Find where the given text appears and provide that cell's center as [x, y] coordinate. 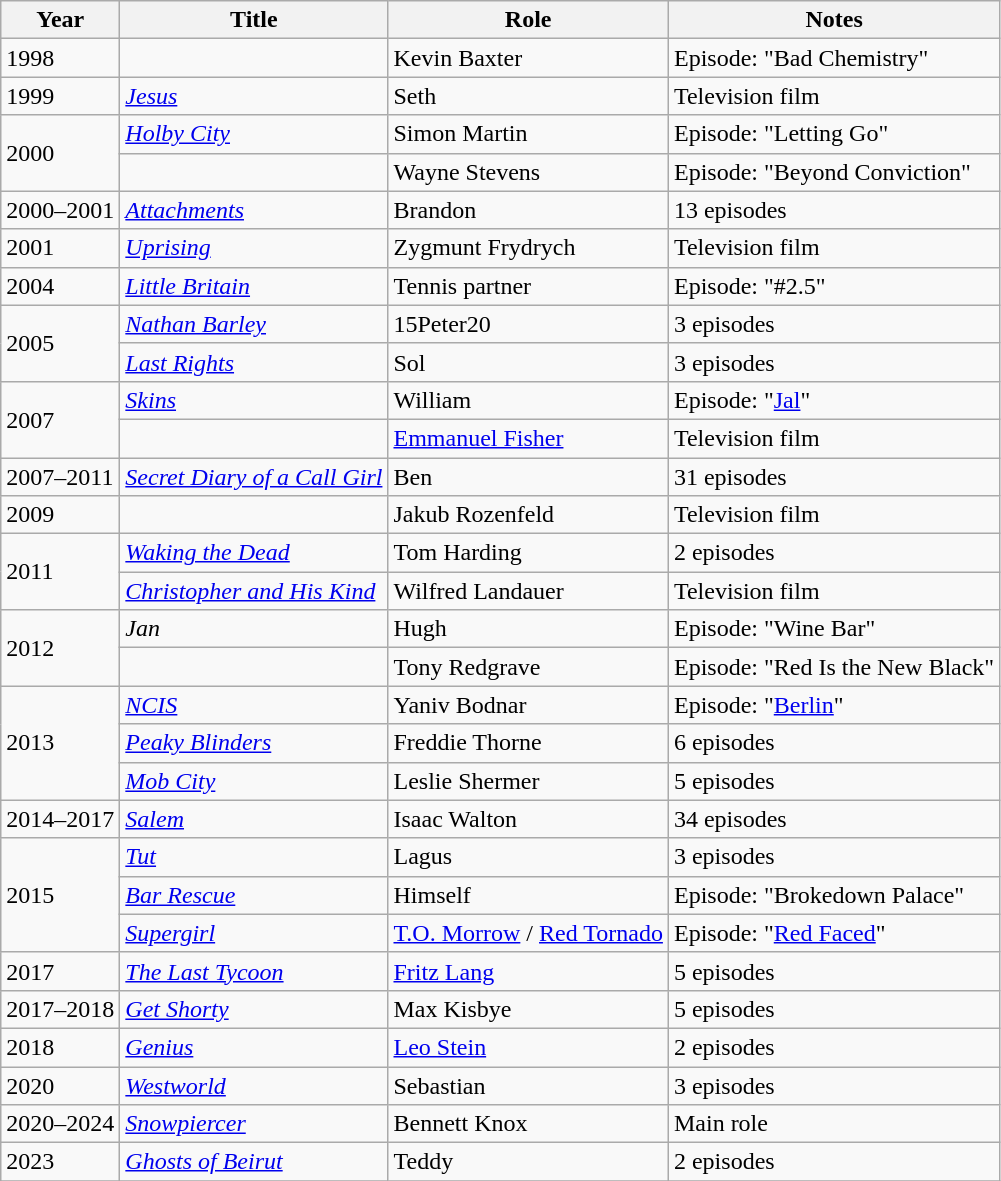
Episode: "Bad Chemistry" [834, 58]
Ben [528, 477]
The Last Tycoon [254, 971]
Simon Martin [528, 134]
2018 [60, 1047]
Hugh [528, 629]
Role [528, 20]
Secret Diary of a Call Girl [254, 477]
Kevin Baxter [528, 58]
2014–2017 [60, 819]
Nathan Barley [254, 324]
2012 [60, 648]
Jesus [254, 96]
Sebastian [528, 1085]
2007 [60, 419]
2020 [60, 1085]
Episode: "Beyond Conviction" [834, 172]
Westworld [254, 1085]
Bar Rescue [254, 895]
Jan [254, 629]
Lagus [528, 857]
Tom Harding [528, 553]
13 episodes [834, 210]
NCIS [254, 705]
Ghosts of Beirut [254, 1162]
2009 [60, 515]
Wilfred Landauer [528, 591]
Leslie Shermer [528, 781]
Jakub Rozenfeld [528, 515]
Yaniv Bodnar [528, 705]
31 episodes [834, 477]
Himself [528, 895]
Episode: "Red Faced" [834, 933]
2017 [60, 971]
2013 [60, 743]
Skins [254, 400]
Get Shorty [254, 1009]
Episode: "Brokedown Palace" [834, 895]
Fritz Lang [528, 971]
2023 [60, 1162]
2015 [60, 895]
Uprising [254, 248]
6 episodes [834, 743]
Peaky Blinders [254, 743]
Waking the Dead [254, 553]
Supergirl [254, 933]
2000–2001 [60, 210]
2001 [60, 248]
Bennett Knox [528, 1124]
Isaac Walton [528, 819]
Brandon [528, 210]
Wayne Stevens [528, 172]
Episode: "Berlin" [834, 705]
Freddie Thorne [528, 743]
Mob City [254, 781]
Sol [528, 362]
1998 [60, 58]
Christopher and His Kind [254, 591]
2011 [60, 572]
2000 [60, 153]
2017–2018 [60, 1009]
Holby City [254, 134]
Episode: "Wine Bar" [834, 629]
2005 [60, 343]
Episode: "Jal" [834, 400]
Year [60, 20]
15Peter20 [528, 324]
Max Kisbye [528, 1009]
Zygmunt Frydrych [528, 248]
Little Britain [254, 286]
Attachments [254, 210]
Title [254, 20]
Tut [254, 857]
2020–2024 [60, 1124]
Episode: "#2.5" [834, 286]
Main role [834, 1124]
Seth [528, 96]
Notes [834, 20]
Teddy [528, 1162]
Snowpiercer [254, 1124]
Tennis partner [528, 286]
Genius [254, 1047]
2007–2011 [60, 477]
2004 [60, 286]
1999 [60, 96]
T.O. Morrow / Red Tornado [528, 933]
Emmanuel Fisher [528, 438]
Salem [254, 819]
Episode: "Letting Go" [834, 134]
Tony Redgrave [528, 667]
William [528, 400]
Last Rights [254, 362]
34 episodes [834, 819]
Episode: "Red Is the New Black" [834, 667]
Leo Stein [528, 1047]
